Locate the cell with the specified text and output its [x, y] center coordinate. 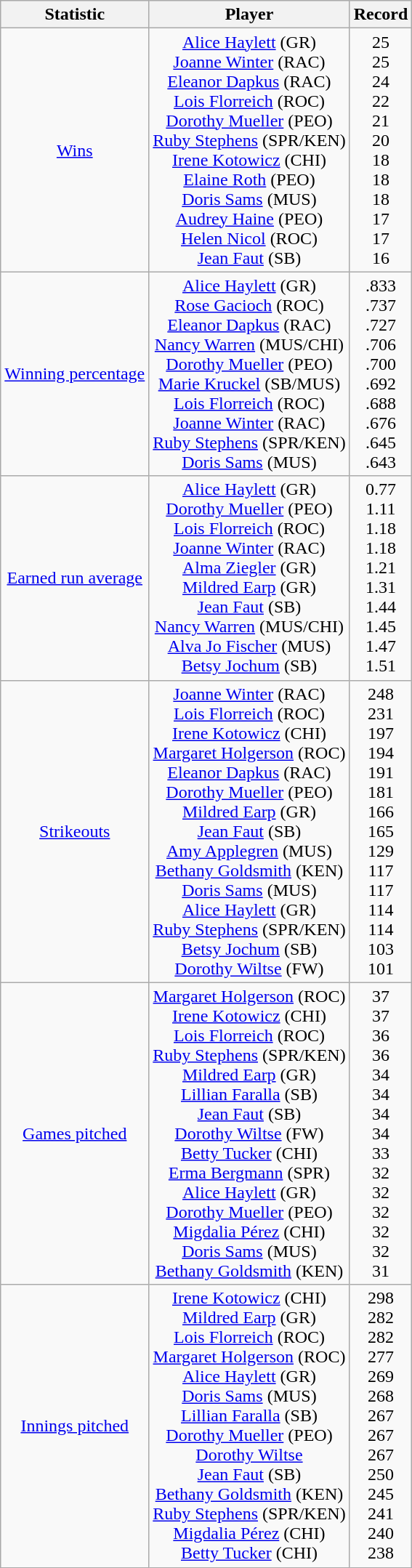
248 231 197 194 191 181 166 165 129 117 117 114 114 103 101 [381, 831]
Player [249, 15]
Statistic [75, 15]
Strikeouts [75, 831]
Games pitched [75, 1133]
Innings pitched [75, 1426]
0.77 1.11 1.18 1.18 1.21 1.31 1.44 1.45 1.47 1.51 [381, 578]
.833 .737 .727 .706 .700 .692 .688 .676 .645 .643 [381, 373]
Earned run average [75, 578]
Record [381, 15]
25 25 24 22 21 20 18 18 18 17 17 16 [381, 150]
Winning percentage [75, 373]
298 282 282 277 269 268 267 267 267 250 245 241 240 238 [381, 1426]
Wins [75, 150]
37 37 36 36 34 34 34 34 33 32 32 32 32 32 31 [381, 1133]
